Output the [x, y] coordinate of the center of the cell containing the given text.  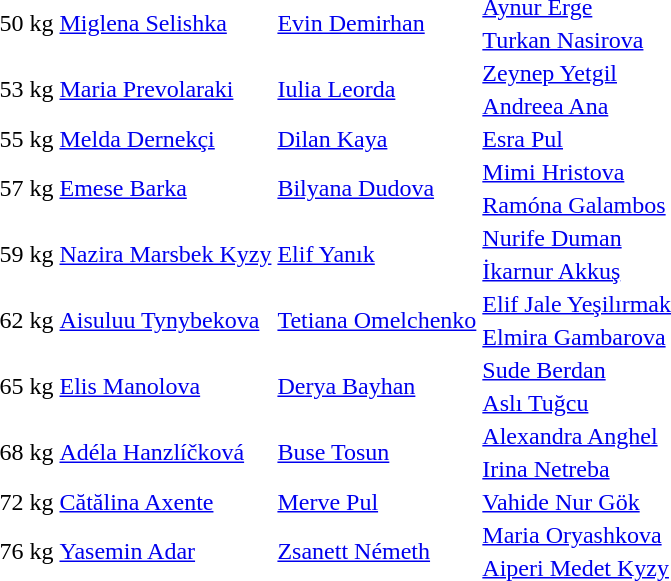
Maria Prevolaraki [166, 90]
Derya Bayhan [377, 386]
Adéla Hanzlíčková [166, 452]
Nazira Marsbek Kyzy [166, 254]
Merve Pul [377, 502]
Iulia Leorda [377, 90]
Tetiana Omelchenko [377, 320]
Aisuluu Tynybekova [166, 320]
Dilan Kaya [377, 139]
Bilyana Dudova [377, 188]
Cătălina Axente [166, 502]
Elif Yanık [377, 254]
Emese Barka [166, 188]
Buse Tosun [377, 452]
Elis Manolova [166, 386]
Melda Dernekçi [166, 139]
